Return the [x, y] coordinate for the center point of the cell that contains the specified text.  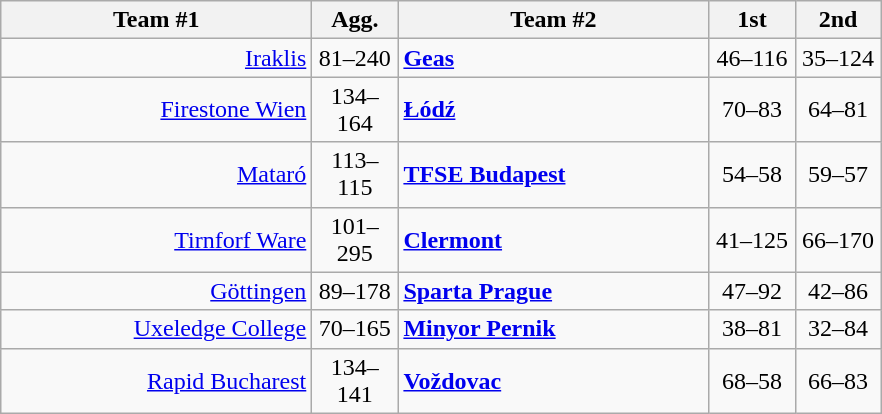
Tirnforf Ware [156, 240]
66–83 [838, 380]
47–92 [752, 291]
35–124 [838, 58]
89–178 [355, 291]
113–115 [355, 174]
134–164 [355, 110]
134–141 [355, 380]
1st [752, 20]
Team #2 [554, 20]
101–295 [355, 240]
2nd [838, 20]
54–58 [752, 174]
46–116 [752, 58]
41–125 [752, 240]
Sparta Prague [554, 291]
Firestone Wien [156, 110]
Rapid Bucharest [156, 380]
Mataró [156, 174]
Agg. [355, 20]
81–240 [355, 58]
Göttingen [156, 291]
Geas [554, 58]
70–83 [752, 110]
70–165 [355, 329]
42–86 [838, 291]
Clermont [554, 240]
Iraklis [156, 58]
64–81 [838, 110]
Minyor Pernik [554, 329]
Team #1 [156, 20]
59–57 [838, 174]
Voždovac [554, 380]
38–81 [752, 329]
TFSE Budapest [554, 174]
68–58 [752, 380]
Uxeledge College [156, 329]
66–170 [838, 240]
32–84 [838, 329]
Łódź [554, 110]
